Pinpoint the cell where the given text exists, returning its [X, Y] midpoint coordinate. 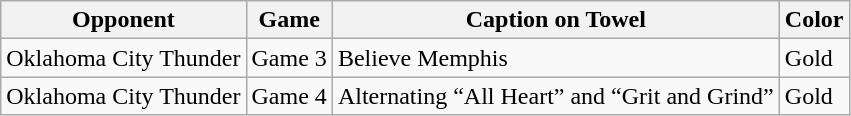
Caption on Towel [556, 20]
Alternating “All Heart” and “Grit and Grind” [556, 96]
Believe Memphis [556, 58]
Game 3 [289, 58]
Opponent [124, 20]
Game 4 [289, 96]
Game [289, 20]
Color [814, 20]
